Determine the (X, Y) coordinate at the center of the cell enclosing the given text.  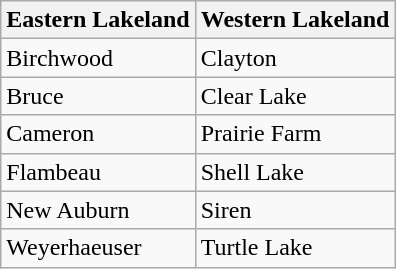
Bruce (98, 96)
Birchwood (98, 58)
Shell Lake (295, 172)
Siren (295, 210)
Prairie Farm (295, 134)
Clear Lake (295, 96)
Weyerhaeuser (98, 248)
Flambeau (98, 172)
Cameron (98, 134)
Western Lakeland (295, 20)
New Auburn (98, 210)
Turtle Lake (295, 248)
Clayton (295, 58)
Eastern Lakeland (98, 20)
